Capture the cell that displays the provided text and extract its (x, y) central coordinate. 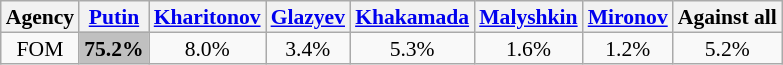
Malyshkin (528, 16)
Khakamada (412, 16)
FOM (40, 48)
1.6% (528, 48)
Putin (114, 16)
1.2% (628, 48)
Against all (728, 16)
75.2% (114, 48)
Agency (40, 16)
3.4% (308, 48)
Kharitonov (208, 16)
8.0% (208, 48)
Mironov (628, 16)
5.2% (728, 48)
Glazyev (308, 16)
5.3% (412, 48)
